Return the (x, y) coordinate for the center point of the cell that contains the specified text.  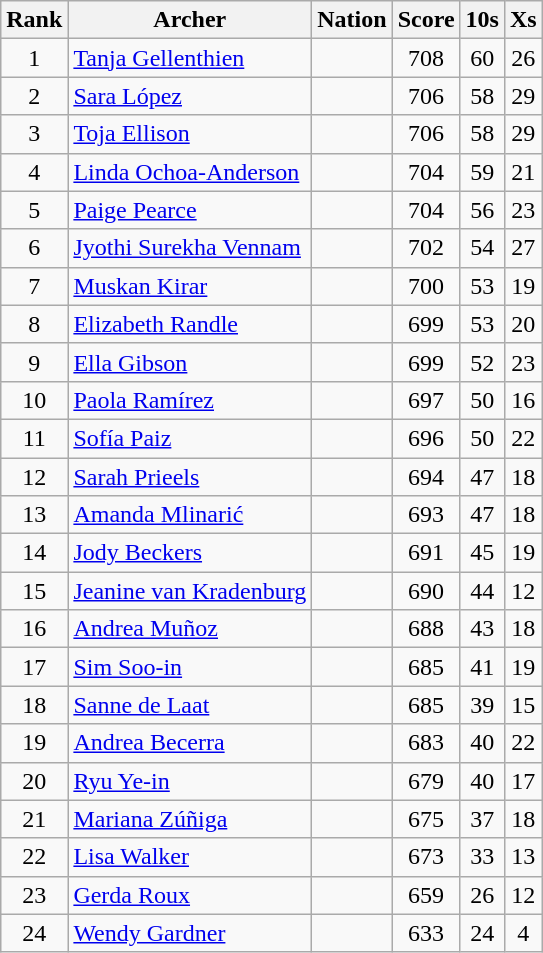
37 (482, 819)
Archer (190, 20)
Mariana Zúñiga (190, 819)
Elizabeth Randle (190, 324)
679 (426, 781)
688 (426, 629)
691 (426, 553)
56 (482, 210)
3 (34, 134)
44 (482, 591)
Sanne de Laat (190, 705)
683 (426, 743)
27 (523, 248)
696 (426, 438)
675 (426, 819)
659 (426, 895)
7 (34, 286)
Sofía Paiz (190, 438)
Ryu Ye-in (190, 781)
11 (34, 438)
33 (482, 857)
10 (34, 400)
Xs (523, 20)
Andrea Muñoz (190, 629)
690 (426, 591)
9 (34, 362)
Linda Ochoa-Anderson (190, 172)
Tanja Gellenthien (190, 58)
60 (482, 58)
Rank (34, 20)
Sara López (190, 96)
52 (482, 362)
Sim Soo-in (190, 667)
Nation (352, 20)
Paola Ramírez (190, 400)
Andrea Becerra (190, 743)
702 (426, 248)
6 (34, 248)
8 (34, 324)
39 (482, 705)
45 (482, 553)
700 (426, 286)
Jyothi Surekha Vennam (190, 248)
41 (482, 667)
Sarah Prieels (190, 477)
633 (426, 933)
Gerda Roux (190, 895)
694 (426, 477)
59 (482, 172)
Lisa Walker (190, 857)
43 (482, 629)
5 (34, 210)
Muskan Kirar (190, 286)
Score (426, 20)
673 (426, 857)
54 (482, 248)
1 (34, 58)
Amanda Mlinarić (190, 515)
Wendy Gardner (190, 933)
Jody Beckers (190, 553)
2 (34, 96)
Toja Ellison (190, 134)
697 (426, 400)
14 (34, 553)
Jeanine van Kradenburg (190, 591)
10s (482, 20)
Ella Gibson (190, 362)
Paige Pearce (190, 210)
708 (426, 58)
693 (426, 515)
